Scan for the cell matching the given text and deliver its (x, y) coordinate at center. 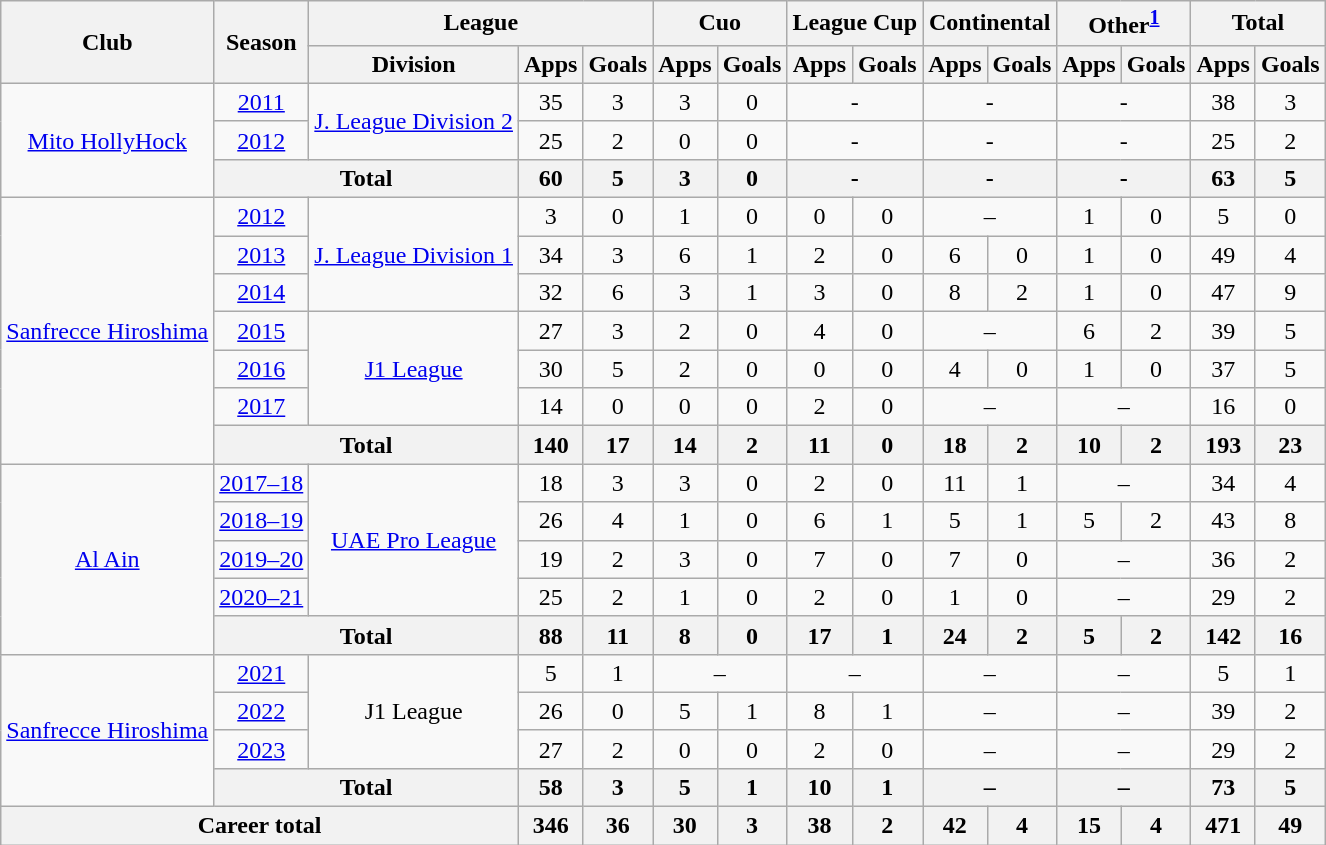
142 (1223, 635)
League (481, 24)
2017 (262, 407)
63 (1223, 178)
58 (550, 787)
Mito HollyHock (108, 140)
2015 (262, 331)
Season (262, 42)
88 (550, 635)
Cuo (720, 24)
2018–19 (262, 521)
J. League Division 2 (414, 121)
24 (955, 635)
35 (550, 102)
42 (955, 826)
193 (1223, 445)
J. League Division 1 (414, 255)
346 (550, 826)
140 (550, 445)
2021 (262, 673)
37 (1223, 369)
15 (1089, 826)
2017–18 (262, 483)
60 (550, 178)
2014 (262, 293)
19 (550, 559)
2016 (262, 369)
Continental (990, 24)
2022 (262, 711)
2019–20 (262, 559)
Al Ain (108, 559)
2020–21 (262, 597)
UAE Pro League (414, 540)
2023 (262, 749)
73 (1223, 787)
Club (108, 42)
471 (1223, 826)
32 (550, 293)
23 (1290, 445)
Other1 (1124, 24)
League Cup (855, 24)
43 (1223, 521)
2011 (262, 102)
Career total (260, 826)
2013 (262, 255)
9 (1290, 293)
Division (414, 64)
47 (1223, 293)
